Capture the cell that displays the provided text and extract its (x, y) central coordinate. 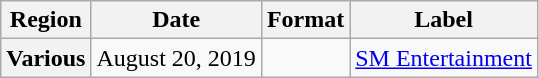
SM Entertainment (444, 58)
Format (305, 20)
August 20, 2019 (176, 58)
Various (46, 58)
Label (444, 20)
Region (46, 20)
Date (176, 20)
